Detect which cell encompasses the target text, then output its [x, y] center coordinate. 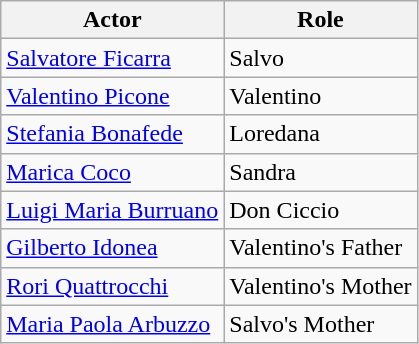
Valentino Picone [112, 96]
Valentino [320, 96]
Salvo's Mother [320, 324]
Maria Paola Arbuzzo [112, 324]
Luigi Maria Burruano [112, 210]
Salvo [320, 58]
Sandra [320, 172]
Stefania Bonafede [112, 134]
Marica Coco [112, 172]
Gilberto Idonea [112, 248]
Role [320, 20]
Don Ciccio [320, 210]
Valentino's Mother [320, 286]
Loredana [320, 134]
Rori Quattrocchi [112, 286]
Actor [112, 20]
Salvatore Ficarra [112, 58]
Valentino's Father [320, 248]
